Return [X, Y] of the center of cell containing provided text 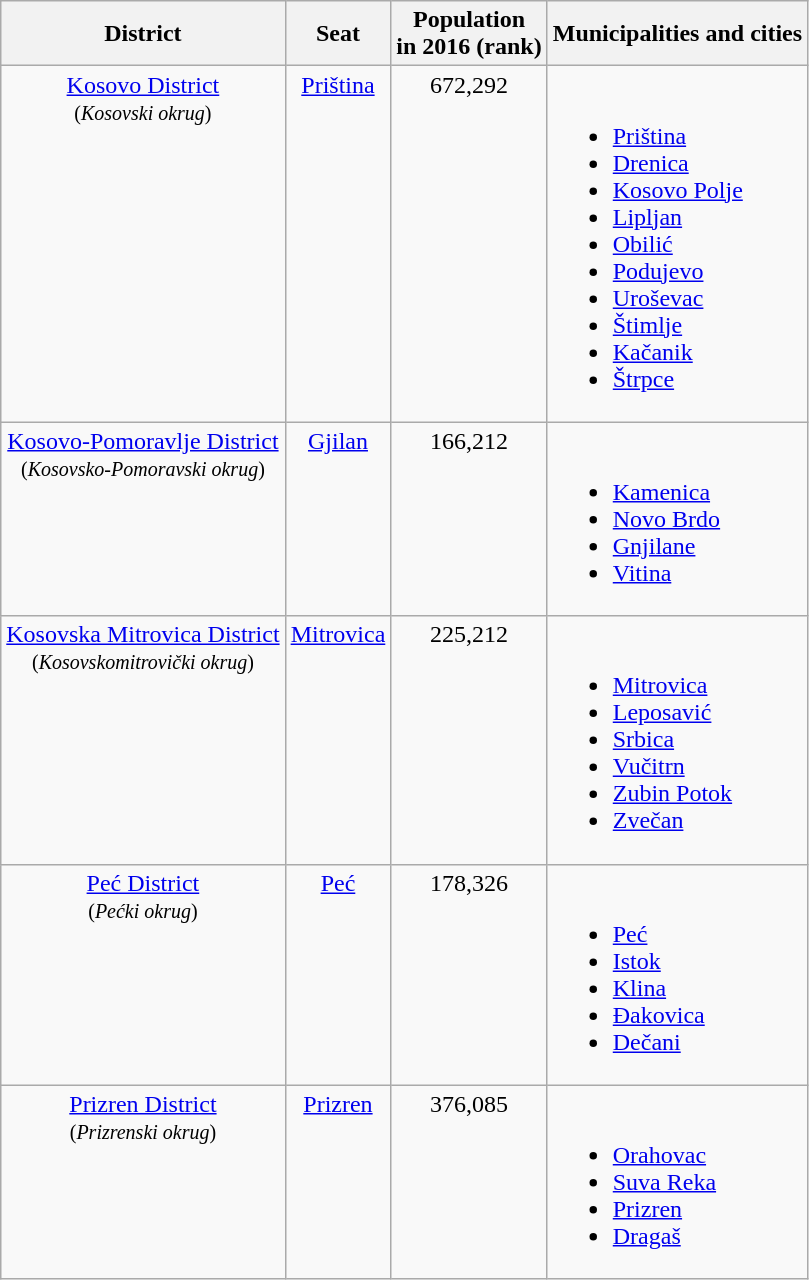
Municipalities and cities [677, 34]
PrištinaDrenicaKosovo PoljeLipljanObilićPodujevoUroševacŠtimljeKačanikŠtrpce [677, 244]
Population in 2016 (rank) [469, 34]
Mitrovica [338, 740]
Seat [338, 34]
166,212 [469, 519]
OrahovacSuva RekaPrizrenDragaš [677, 1182]
Gjilan [338, 519]
Peć District (Pećki okrug) [143, 974]
178,326 [469, 974]
Priština [338, 244]
Peć [338, 974]
225,212 [469, 740]
Kosovo-Pomoravlje District (Kosovsko-Pomoravski okrug) [143, 519]
MitrovicaLeposavićSrbicaVučitrnZubin PotokZvečan [677, 740]
KamenicaNovo BrdoGnjilaneVitina [677, 519]
672,292 [469, 244]
Kosovo District (Kosovski okrug) [143, 244]
District [143, 34]
Kosovska Mitrovica District (Kosovskomitrovički okrug) [143, 740]
376,085 [469, 1182]
PećIstokKlinaĐakovicaDečani [677, 974]
Prizren District (Prizrenski okrug) [143, 1182]
Prizren [338, 1182]
